Return the [x, y] coordinate for the center point of the cell that contains the specified text.  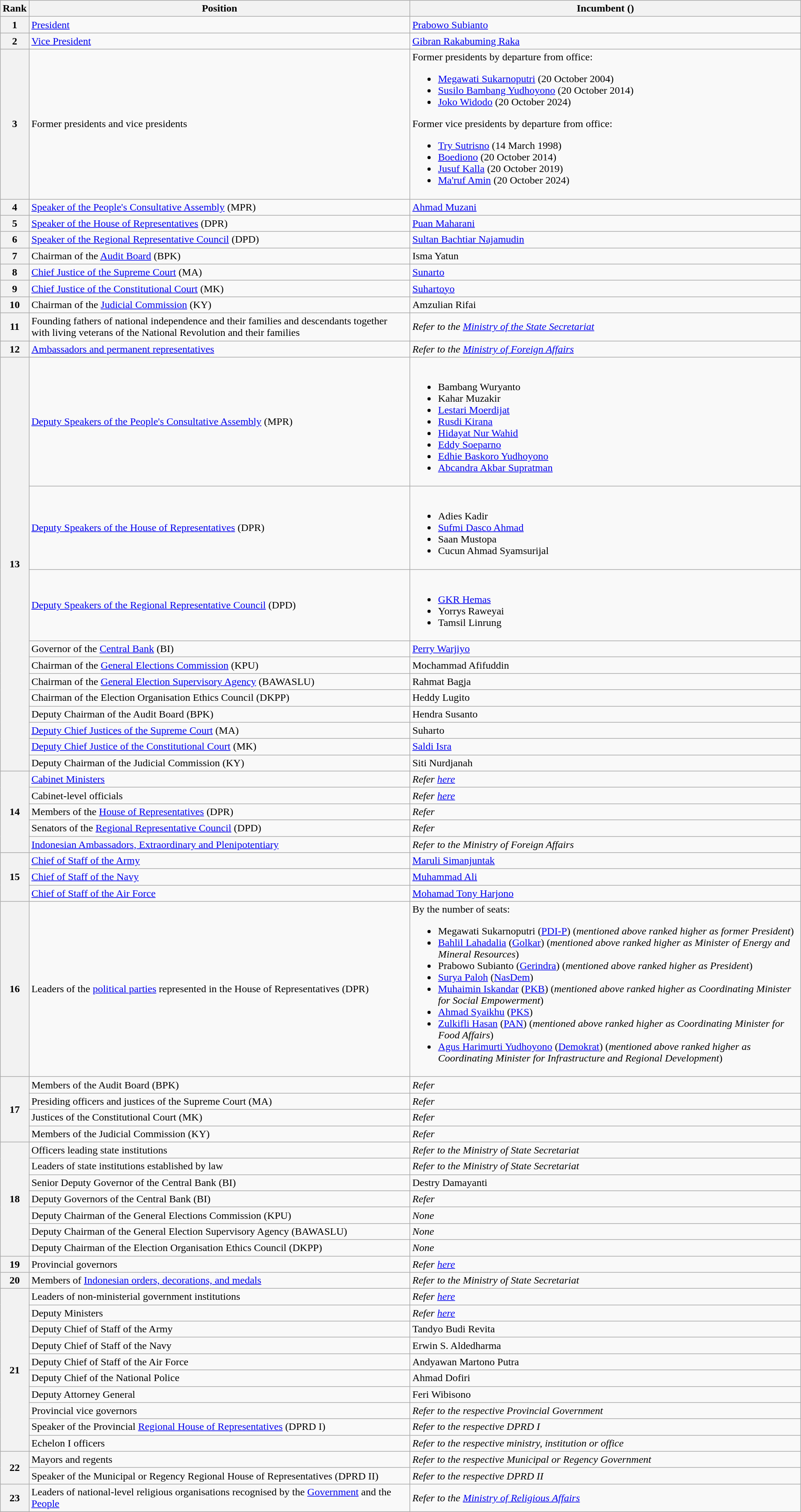
Members of the House of Representatives (DPR) [220, 812]
Refer to the Ministry of Religious Affairs [605, 1497]
Refer to the respective Provincial Government [605, 1411]
Speaker of the People's Consultative Assembly (MPR) [220, 207]
Chairman of the General Election Supervisory Agency (BAWASLU) [220, 682]
Rank [15, 9]
Chairman of the Audit Board (BPK) [220, 256]
Deputy Ministers [220, 1313]
Chief Justice of the Constitutional Court (MK) [220, 288]
Destry Damayanti [605, 1183]
Vice President [220, 41]
Chief Justice of the Supreme Court (MA) [220, 272]
Amzulian Rifai [605, 305]
Saldi Isra [605, 747]
14 [15, 812]
7 [15, 256]
Leaders of non-ministerial government institutions [220, 1297]
Rahmat Bagja [605, 682]
Deputy Chief of Staff of the Navy [220, 1346]
Refer to the respective DPRD I [605, 1427]
Speaker of the Provincial Regional House of Representatives (DPRD I) [220, 1427]
Tandyo Budi Revita [605, 1329]
Provincial vice governors [220, 1411]
Former presidents and vice presidents [220, 124]
Deputy Chief of Staff of the Air Force [220, 1362]
Heddy Lugito [605, 698]
Siti Nurdjanah [605, 763]
Refer to the respective ministry, institution or office [605, 1443]
15 [15, 877]
22 [15, 1468]
20 [15, 1281]
Speaker of the Regional Representative Council (DPD) [220, 240]
Suharto [605, 730]
Presiding officers and justices of the Supreme Court (MA) [220, 1101]
Deputy Chairman of the Election Organisation Ethics Council (DKPP) [220, 1248]
Deputy Chief of the National Police [220, 1378]
17 [15, 1109]
Mochammad Afifuddin [605, 665]
Governor of the Central Bank (BI) [220, 649]
Maruli Simanjuntak [605, 861]
Leaders of state institutions established by law [220, 1166]
Puan Maharani [605, 223]
Adies KadirSufmi Dasco AhmadSaan MustopaCucun Ahmad Syamsurijal [605, 528]
Senators of the Regional Representative Council (DPD) [220, 828]
13 [15, 564]
5 [15, 223]
Refer to the respective Municipal or Regency Government [605, 1459]
Chairman of the Election Organisation Ethics Council (DKPP) [220, 698]
11 [15, 327]
2 [15, 41]
Ambassadors and permanent representatives [220, 349]
Indonesian Ambassadors, Extraordinary and Plenipotentiary [220, 844]
Position [220, 9]
Sultan Bachtiar Najamudin [605, 240]
Hendra Susanto [605, 714]
Erwin S. Aldedharma [605, 1346]
Suhartoyo [605, 288]
18 [15, 1199]
Mohamad Tony Harjono [605, 893]
3 [15, 124]
Chief of Staff of the Navy [220, 877]
Officers leading state institutions [220, 1150]
Leaders of national-level religious organisations recognised by the Government and the People [220, 1497]
Gibran Rakabuming Raka [605, 41]
Deputy Chief of Staff of the Army [220, 1329]
Deputy Attorney General [220, 1394]
Muhammad Ali [605, 877]
1 [15, 25]
Chief of Staff of the Air Force [220, 893]
Chairman of the Judicial Commission (KY) [220, 305]
Feri Wibisono [605, 1394]
21 [15, 1370]
Members of the Judicial Commission (KY) [220, 1134]
9 [15, 288]
Chief of Staff of the Army [220, 861]
Deputy Chairman of the General Election Supervisory Agency (BAWASLU) [220, 1231]
Chairman of the General Elections Commission (KPU) [220, 665]
Isma Yatun [605, 256]
6 [15, 240]
10 [15, 305]
Deputy Chairman of the General Elections Commission (KPU) [220, 1215]
Ahmad Dofiri [605, 1378]
GKR HemasYorrys RaweyaiTamsil Linrung [605, 605]
Refer to the Ministry of the State Secretariat [605, 327]
Deputy Chief Justice of the Constitutional Court (MK) [220, 747]
Speaker of the House of Representatives (DPR) [220, 223]
Refer to the respective DPRD II [605, 1476]
Perry Warjiyo [605, 649]
Members of the Audit Board (BPK) [220, 1085]
Deputy Speakers of the People's Consultative Assembly (MPR) [220, 422]
8 [15, 272]
President [220, 25]
Mayors and regents [220, 1459]
Sunarto [605, 272]
Deputy Chief Justices of the Supreme Court (MA) [220, 730]
Deputy Governors of the Central Bank (BI) [220, 1199]
Bambang WuryantoKahar MuzakirLestari MoerdijatRusdi KiranaHidayat Nur WahidEddy SoeparnoEdhie Baskoro YudhoyonoAbcandra Akbar Supratman [605, 422]
Provincial governors [220, 1264]
Ahmad Muzani [605, 207]
Prabowo Subianto [605, 25]
Members of Indonesian orders, decorations, and medals [220, 1281]
4 [15, 207]
19 [15, 1264]
Cabinet-level officials [220, 795]
Andyawan Martono Putra [605, 1362]
Incumbent () [605, 9]
Deputy Chairman of the Judicial Commission (KY) [220, 763]
Echelon I officers [220, 1443]
Deputy Speakers of the House of Representatives (DPR) [220, 528]
Leaders of the political parties represented in the House of Representatives (DPR) [220, 989]
Cabinet Ministers [220, 779]
Deputy Speakers of the Regional Representative Council (DPD) [220, 605]
23 [15, 1497]
16 [15, 989]
12 [15, 349]
Speaker of the Municipal or Regency Regional House of Representatives (DPRD II) [220, 1476]
Senior Deputy Governor of the Central Bank (BI) [220, 1183]
Deputy Chairman of the Audit Board (BPK) [220, 714]
Justices of the Constitutional Court (MK) [220, 1118]
